Determine the [X, Y] coordinate at the center of the cell enclosing the given text.  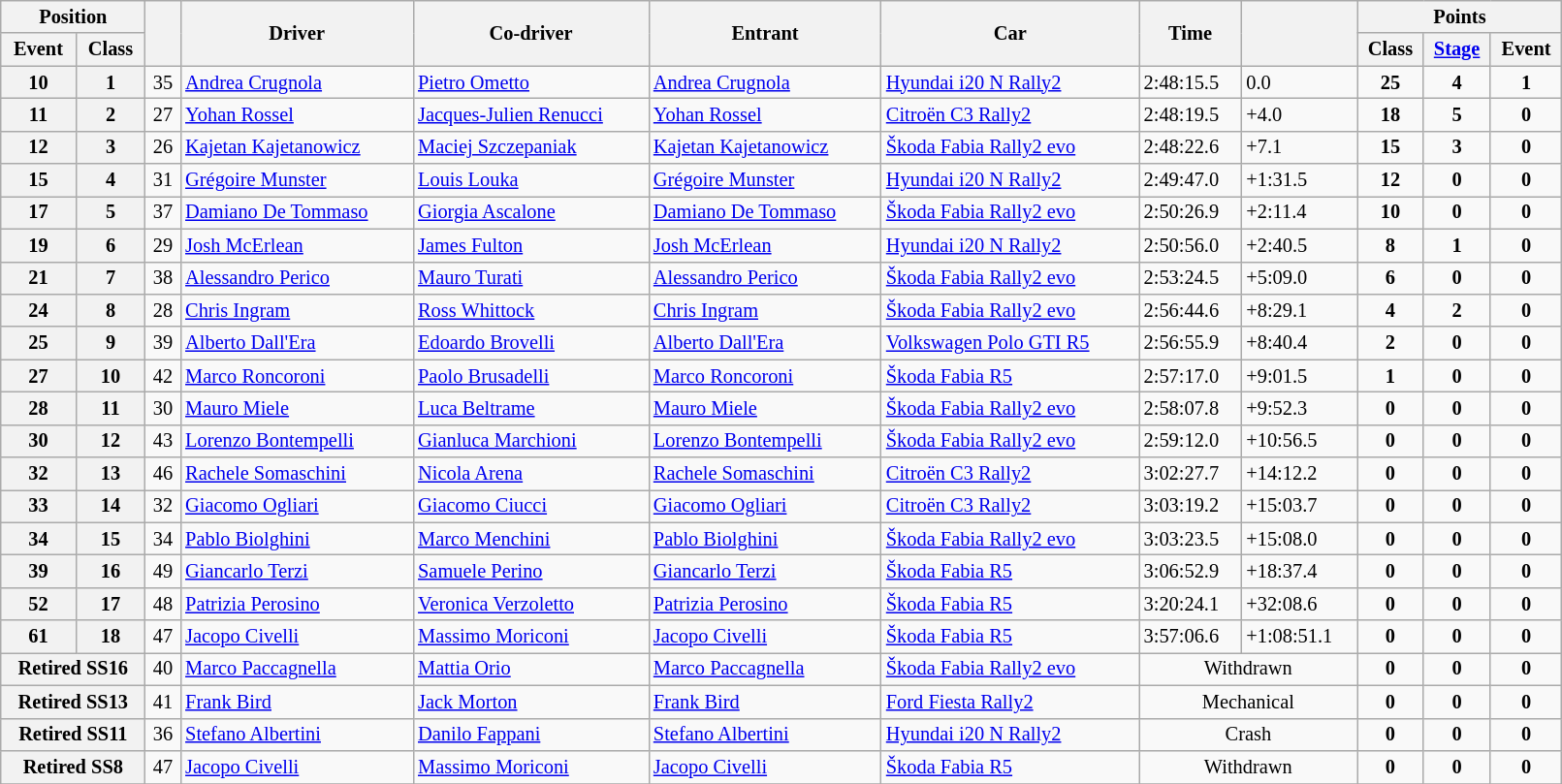
Time [1191, 33]
+15:08.0 [1299, 539]
Co-driver [531, 33]
Paolo Brusadelli [531, 376]
0.0 [1299, 82]
+2:11.4 [1299, 212]
Pietro Ometto [531, 82]
49 [163, 571]
19 [39, 245]
13 [111, 474]
41 [163, 702]
3:57:06.6 [1191, 637]
+10:56.5 [1299, 441]
James Fulton [531, 245]
2:48:19.5 [1191, 114]
26 [163, 147]
2:56:55.9 [1191, 343]
48 [163, 604]
+8:40.4 [1299, 343]
38 [163, 278]
Danilo Fappani [531, 735]
31 [163, 180]
+1:08:51.1 [1299, 637]
46 [163, 474]
29 [163, 245]
+8:29.1 [1299, 310]
3:03:23.5 [1191, 539]
2:50:26.9 [1191, 212]
2:59:12.0 [1191, 441]
40 [163, 669]
2:57:17.0 [1191, 376]
Retired SS8 [74, 767]
Position [74, 16]
Volkswagen Polo GTI R5 [1010, 343]
33 [39, 506]
Ross Whittock [531, 310]
Stage [1456, 49]
3:03:19.2 [1191, 506]
3:02:27.7 [1191, 474]
37 [163, 212]
Luca Beltrame [531, 408]
2:50:56.0 [1191, 245]
9 [111, 343]
Edoardo Brovelli [531, 343]
+9:01.5 [1299, 376]
Gianluca Marchioni [531, 441]
Giorgia Ascalone [531, 212]
Samuele Perino [531, 571]
16 [111, 571]
35 [163, 82]
2:53:24.5 [1191, 278]
Retired SS11 [74, 735]
Ford Fiesta Rally2 [1010, 702]
61 [39, 637]
Maciej Szczepaniak [531, 147]
+32:08.6 [1299, 604]
+4.0 [1299, 114]
+14:12.2 [1299, 474]
42 [163, 376]
3:20:24.1 [1191, 604]
Giacomo Ciucci [531, 506]
+9:52.3 [1299, 408]
7 [111, 278]
3:06:52.9 [1191, 571]
24 [39, 310]
Louis Louka [531, 180]
+1:31.5 [1299, 180]
+2:40.5 [1299, 245]
21 [39, 278]
2:56:44.6 [1191, 310]
Driver [297, 33]
14 [111, 506]
52 [39, 604]
Car [1010, 33]
Nicola Arena [531, 474]
2:49:47.0 [1191, 180]
43 [163, 441]
2:48:22.6 [1191, 147]
36 [163, 735]
Veronica Verzoletto [531, 604]
Retired SS16 [74, 669]
Mattia Orio [531, 669]
Marco Menchini [531, 539]
+7.1 [1299, 147]
2:58:07.8 [1191, 408]
Jack Morton [531, 702]
+15:03.7 [1299, 506]
Jacques-Julien Renucci [531, 114]
+5:09.0 [1299, 278]
Mauro Turati [531, 278]
Mechanical [1249, 702]
+18:37.4 [1299, 571]
Crash [1249, 735]
Entrant [765, 33]
Points [1460, 16]
2:48:15.5 [1191, 82]
Retired SS13 [74, 702]
